Detect which cell encompasses the target text, then output its [X, Y] center coordinate. 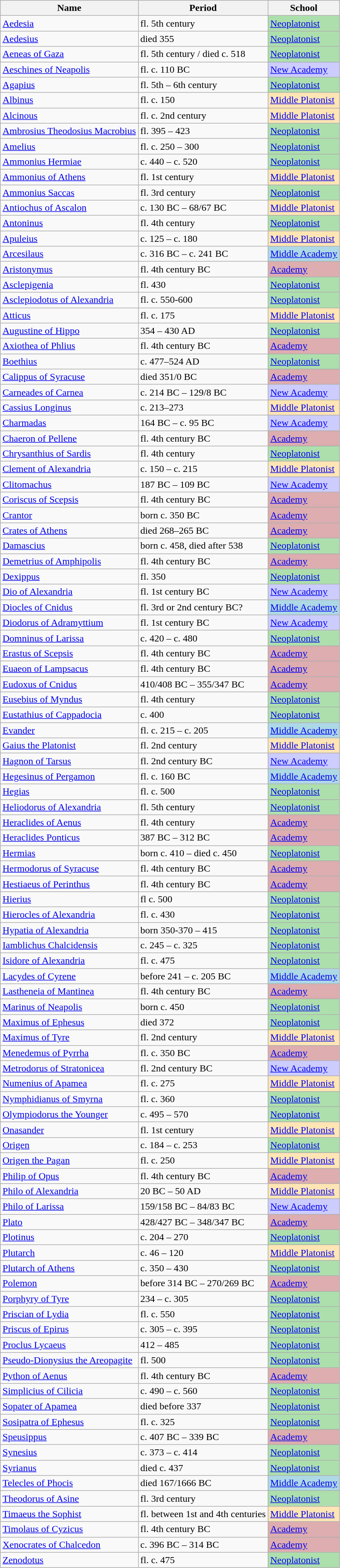
c. 350 – 430 [203, 1268]
fl. 395 – 423 [203, 131]
Name [69, 8]
Ammonius of Athens [69, 177]
Crantor [69, 515]
c. 305 – c. 395 [203, 1329]
Alcinous [69, 115]
fl. c. 250 – 300 [203, 146]
Ambrosius Theodosius Macrobius [69, 131]
354 – 430 AD [203, 331]
died 351/0 BC [203, 377]
fl. 350 [203, 576]
Heraclides of Aenus [69, 822]
Calippus of Syracuse [69, 377]
Gaius the Platonist [69, 746]
c. 125 – c. 180 [203, 239]
Aristonymus [69, 269]
20 BC – 50 AD [203, 1191]
c. 440 – c. 520 [203, 161]
c. 477–524 AD [203, 361]
Charmadas [69, 423]
428/427 BC – 348/347 BC [203, 1222]
Philo of Larissa [69, 1207]
Theodorus of Asine [69, 1499]
Timolaus of Cyzicus [69, 1529]
Demetrius of Amphipolis [69, 561]
born c. 450 [203, 1007]
born c. 458, died after 538 [203, 546]
Diocles of Cnidus [69, 607]
Dio of Alexandria [69, 592]
fl. c. 160 BC [203, 776]
Antiochus of Ascalon [69, 208]
Syrianus [69, 1468]
Chaeron of Pellene [69, 438]
Aeschines of Neapolis [69, 69]
Plotinus [69, 1237]
Origen the Pagan [69, 1160]
Lacydes of Cyrene [69, 976]
Porphyry of Tyre [69, 1299]
fl. c. 175 [203, 315]
Hegias [69, 792]
Amelius [69, 146]
born c. 350 BC [203, 515]
Nymphidianus of Smyrna [69, 1099]
Hierius [69, 899]
187 BC – 109 BC [203, 484]
Antoninus [69, 223]
Hermodorus of Syracuse [69, 868]
Hermias [69, 853]
c. 46 – 120 [203, 1253]
Plato [69, 1222]
fl. 5th century / died c. 518 [203, 54]
Erastus of Scepsis [69, 653]
fl. between 1st and 4th centuries [203, 1514]
Eusebius of Myndus [69, 700]
412 – 485 [203, 1345]
Domninus of Larissa [69, 638]
Chrysanthius of Sardis [69, 454]
c. 373 – c. 414 [203, 1453]
Heraclides Ponticus [69, 838]
Arcesilaus [69, 254]
Hestiaeus of Perinthus [69, 884]
Carneades of Carnea [69, 392]
Python of Aenus [69, 1375]
Atticus [69, 315]
c. 420 – c. 480 [203, 638]
fl. 430 [203, 285]
Pseudo-Dionysius the Areopagite [69, 1360]
c. 184 – c. 253 [203, 1145]
c. 396 BC – 314 BC [203, 1545]
410/408 BC – 355/347 BC [203, 684]
Aedesia [69, 23]
Onasander [69, 1130]
387 BC – 312 BC [203, 838]
Plutarch of Athens [69, 1268]
Period [203, 8]
Clement of Alexandria [69, 469]
fl. c. 360 [203, 1099]
Hegesinus of Pergamon [69, 776]
Hypatia of Alexandria [69, 930]
before 314 BC – 270/269 BC [203, 1283]
c. 400 [203, 715]
School [304, 8]
Zenodotus [69, 1560]
Lastheneia of Mantinea [69, 992]
Ammonius Saccas [69, 193]
Diodorus of Adramyttium [69, 623]
159/158 BC – 84/83 BC [203, 1207]
Asclepigenia [69, 285]
c. 407 BC – 339 BC [203, 1437]
Eudoxus of Cnidus [69, 684]
Aeneas of Gaza [69, 54]
Simplicius of Cilicia [69, 1391]
fl. c. 550 [203, 1314]
c. 150 – c. 215 [203, 469]
Euaeon of Lampsacus [69, 669]
Sopater of Apamea [69, 1406]
fl. c. 550-600 [203, 300]
Speusippus [69, 1437]
Coriscus of Scepsis [69, 500]
fl. c. 110 BC [203, 69]
Maximus of Tyre [69, 1038]
Timaeus the Sophist [69, 1514]
Axiothea of Phlius [69, 346]
Iamblichus Chalcidensis [69, 945]
c. 316 BC – c. 241 BC [203, 254]
fl. c. 325 [203, 1421]
164 BC – c. 95 BC [203, 423]
c. 490 – c. 560 [203, 1391]
Hagnon of Tarsus [69, 761]
c. 495 – 570 [203, 1114]
died 355 [203, 39]
Evander [69, 730]
Asclepiodotus of Alexandria [69, 300]
c. 130 BC – 68/67 BC [203, 208]
fl. c. 500 [203, 792]
Crates of Athens [69, 530]
Ammonius Hermiae [69, 161]
Philip of Opus [69, 1176]
c. 213–273 [203, 407]
Numenius of Apamea [69, 1084]
Xenocrates of Chalcedon [69, 1545]
Proclus Lycaeus [69, 1345]
died 167/1666 BC [203, 1483]
Agapius [69, 85]
fl. c. 2nd century [203, 115]
Isidore of Alexandria [69, 961]
Marinus of Neapolis [69, 1007]
Hierocles of Alexandria [69, 914]
died 372 [203, 1022]
Priscus of Epirus [69, 1329]
Menedemus of Pyrrha [69, 1053]
Damascius [69, 546]
c. 204 – 270 [203, 1237]
fl. 500 [203, 1360]
Telecles of Phocis [69, 1483]
Olympiodorus the Younger [69, 1114]
fl. 5th – 6th century [203, 85]
c. 245 – c. 325 [203, 945]
Cassius Longinus [69, 407]
born 350-370 – 415 [203, 930]
c. 214 BC – 129/8 BC [203, 392]
Albinus [69, 100]
Metrodorus of Stratonicea [69, 1068]
Aedesius [69, 39]
Priscian of Lydia [69, 1314]
fl. 3rd or 2nd century BC? [203, 607]
fl. c. 150 [203, 100]
died before 337 [203, 1406]
fl c. 500 [203, 899]
234 – c. 305 [203, 1299]
died 268–265 BC [203, 530]
fl. c. 430 [203, 914]
Apuleius [69, 239]
Philo of Alexandria [69, 1191]
Eustathius of Cappadocia [69, 715]
fl. c. 215 – c. 205 [203, 730]
Clitomachus [69, 484]
born c. 410 – died c. 450 [203, 853]
Maximus of Ephesus [69, 1022]
Plutarch [69, 1253]
Augustine of Hippo [69, 331]
fl. c. 350 BC [203, 1053]
before 241 – c. 205 BC [203, 976]
Origen [69, 1145]
fl. c. 275 [203, 1084]
Synesius [69, 1453]
Dexippus [69, 576]
died c. 437 [203, 1468]
Boethius [69, 361]
fl. c. 250 [203, 1160]
Sosipatra of Ephesus [69, 1421]
Heliodorus of Alexandria [69, 807]
Polemon [69, 1283]
